Capture the cell that displays the provided text and extract its (x, y) central coordinate. 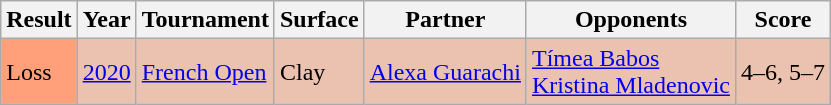
Tímea Babos Kristina Mladenovic (630, 72)
Result (39, 20)
Partner (445, 20)
Year (106, 20)
Loss (39, 72)
4–6, 5–7 (782, 72)
French Open (205, 72)
Score (782, 20)
2020 (106, 72)
Opponents (630, 20)
Clay (319, 72)
Surface (319, 20)
Alexa Guarachi (445, 72)
Tournament (205, 20)
